Return the [X, Y] coordinate for the center point of the cell that contains the specified text.  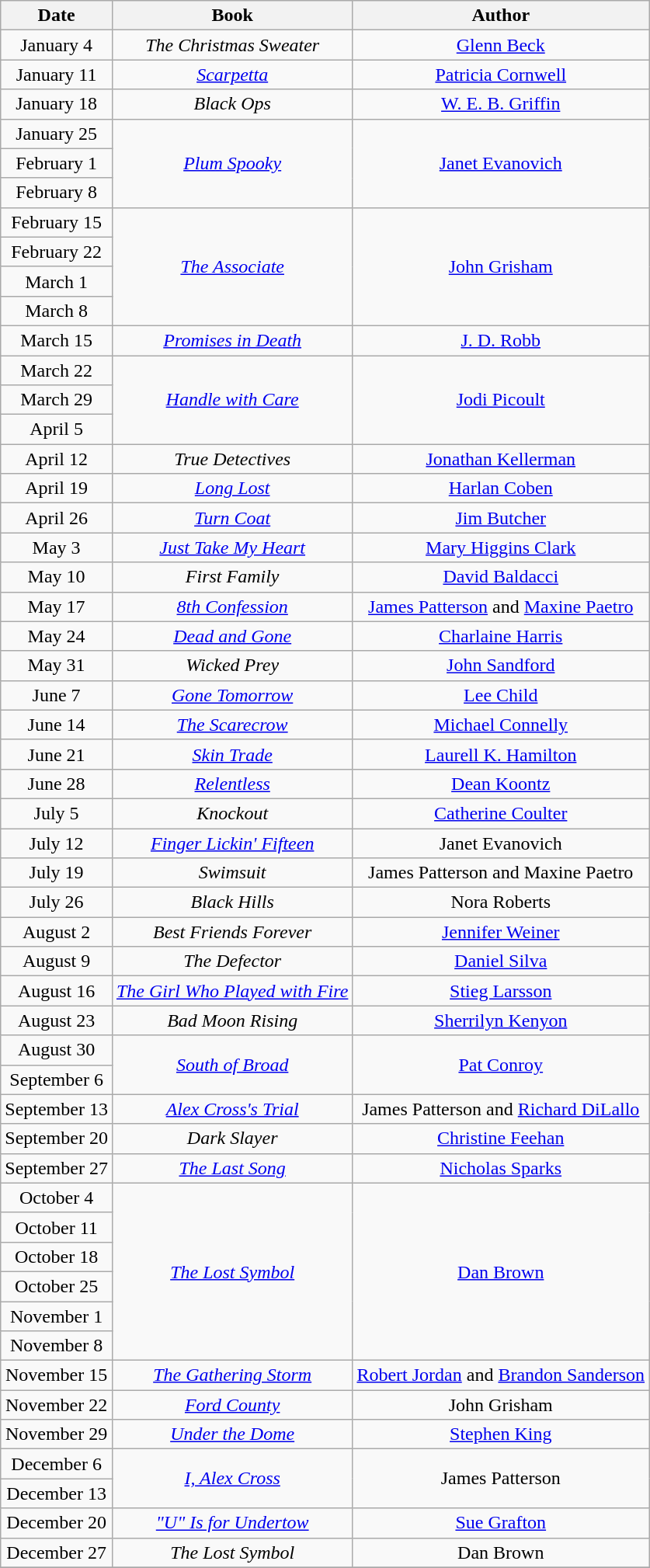
July 5 [57, 813]
Promises in Death [231, 340]
8th Confession [231, 607]
August 30 [57, 1050]
November 29 [57, 1434]
Nora Roberts [501, 902]
Jodi Picoult [501, 400]
April 26 [57, 518]
Dead and Gone [231, 636]
August 16 [57, 991]
July 19 [57, 873]
True Detectives [231, 459]
September 13 [57, 1109]
May 24 [57, 636]
Catherine Coulter [501, 813]
Sue Grafton [501, 1523]
Ford County [231, 1405]
W. E. B. Griffin [501, 104]
Laurell K. Hamilton [501, 754]
December 20 [57, 1523]
Pat Conroy [501, 1065]
June 7 [57, 695]
Robert Jordan and Brandon Sanderson [501, 1375]
The Last Song [231, 1168]
The Scarecrow [231, 725]
February 8 [57, 193]
The Associate [231, 266]
Dark Slayer [231, 1139]
August 2 [57, 932]
Dean Koontz [501, 784]
Harlan Coben [501, 488]
James Patterson [501, 1479]
June 21 [57, 754]
March 8 [57, 311]
The Gathering Storm [231, 1375]
Alex Cross's Trial [231, 1109]
Stephen King [501, 1434]
February 15 [57, 222]
"U" Is for Undertow [231, 1523]
January 18 [57, 104]
Finger Lickin' Fifteen [231, 843]
I, Alex Cross [231, 1479]
Christine Feehan [501, 1139]
Bad Moon Rising [231, 1020]
Jonathan Kellerman [501, 459]
Black Hills [231, 902]
Jim Butcher [501, 518]
Glenn Beck [501, 45]
James Patterson and Richard DiLallo [501, 1109]
Best Friends Forever [231, 932]
April 5 [57, 429]
August 23 [57, 1020]
January 25 [57, 134]
Gone Tomorrow [231, 695]
Plum Spooky [231, 163]
Lee Child [501, 695]
Relentless [231, 784]
February 1 [57, 163]
March 15 [57, 340]
February 22 [57, 252]
November 22 [57, 1405]
Wicked Prey [231, 666]
October 25 [57, 1286]
May 17 [57, 607]
John Sandford [501, 666]
December 6 [57, 1464]
June 14 [57, 725]
Black Ops [231, 104]
October 11 [57, 1227]
May 31 [57, 666]
September 20 [57, 1139]
The Christmas Sweater [231, 45]
The Defector [231, 961]
December 13 [57, 1493]
South of Broad [231, 1065]
October 18 [57, 1257]
Jennifer Weiner [501, 932]
Under the Dome [231, 1434]
January 11 [57, 75]
David Baldacci [501, 577]
September 6 [57, 1080]
March 29 [57, 400]
The Girl Who Played with Fire [231, 991]
J. D. Robb [501, 340]
Date [57, 16]
Sherrilyn Kenyon [501, 1020]
Long Lost [231, 488]
June 28 [57, 784]
July 26 [57, 902]
Daniel Silva [501, 961]
Nicholas Sparks [501, 1168]
November 15 [57, 1375]
Stieg Larsson [501, 991]
First Family [231, 577]
Turn Coat [231, 518]
September 27 [57, 1168]
Knockout [231, 813]
November 1 [57, 1316]
August 9 [57, 961]
April 12 [57, 459]
January 4 [57, 45]
Just Take My Heart [231, 548]
Skin Trade [231, 754]
Mary Higgins Clark [501, 548]
Author [501, 16]
Scarpetta [231, 75]
Charlaine Harris [501, 636]
Michael Connelly [501, 725]
December 27 [57, 1552]
May 10 [57, 577]
Swimsuit [231, 873]
March 22 [57, 370]
March 1 [57, 281]
November 8 [57, 1346]
Book [231, 16]
April 19 [57, 488]
Handle with Care [231, 400]
May 3 [57, 548]
July 12 [57, 843]
October 4 [57, 1198]
Patricia Cornwell [501, 75]
